Find where the given text appears and provide that cell's center as (X, Y) coordinate. 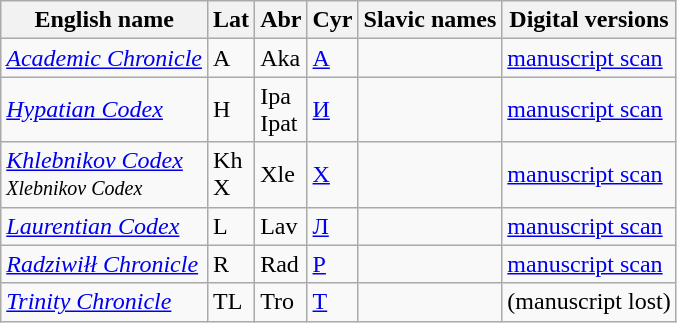
Abr (281, 20)
R (232, 264)
Radziwiłł Chronicle (104, 264)
Lav (281, 226)
H (232, 110)
TL (232, 302)
Т (332, 302)
IpaIpat (281, 110)
Lat (232, 20)
И (332, 110)
Laurentian Codex (104, 226)
Rad (281, 264)
English name (104, 20)
A (232, 58)
Л (332, 226)
L (232, 226)
Tro (281, 302)
Khlebnikov CodexXlebnikov Codex (104, 174)
KhX (232, 174)
Trinity Chronicle (104, 302)
(manuscript lost) (589, 302)
Х (332, 174)
Xle (281, 174)
Aka (281, 58)
Hypatian Codex (104, 110)
Digital versions (589, 20)
Cyr (332, 20)
Academic Chronicle (104, 58)
А (332, 58)
Р (332, 264)
Slavic names (430, 20)
